Return the [x, y] coordinate for the center point of the cell that contains the specified text.  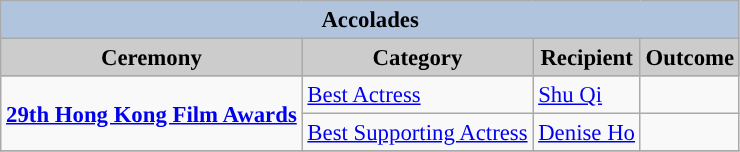
Best Supporting Actress [418, 133]
29th Hong Kong Film Awards [152, 114]
Accolades [370, 20]
Shu Qi [586, 95]
Category [418, 58]
Ceremony [152, 58]
Denise Ho [586, 133]
Best Actress [418, 95]
Recipient [586, 58]
Outcome [690, 58]
